Capture the cell that displays the provided text and extract its [X, Y] central coordinate. 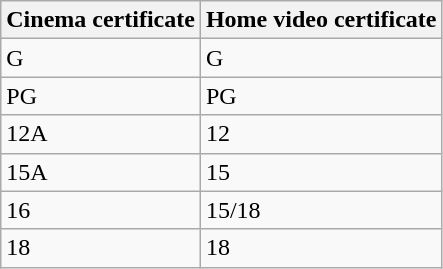
16 [101, 210]
12A [101, 134]
15 [321, 172]
12 [321, 134]
Cinema certificate [101, 20]
Home video certificate [321, 20]
15/18 [321, 210]
15A [101, 172]
